Capture the cell that displays the provided text and extract its [X, Y] central coordinate. 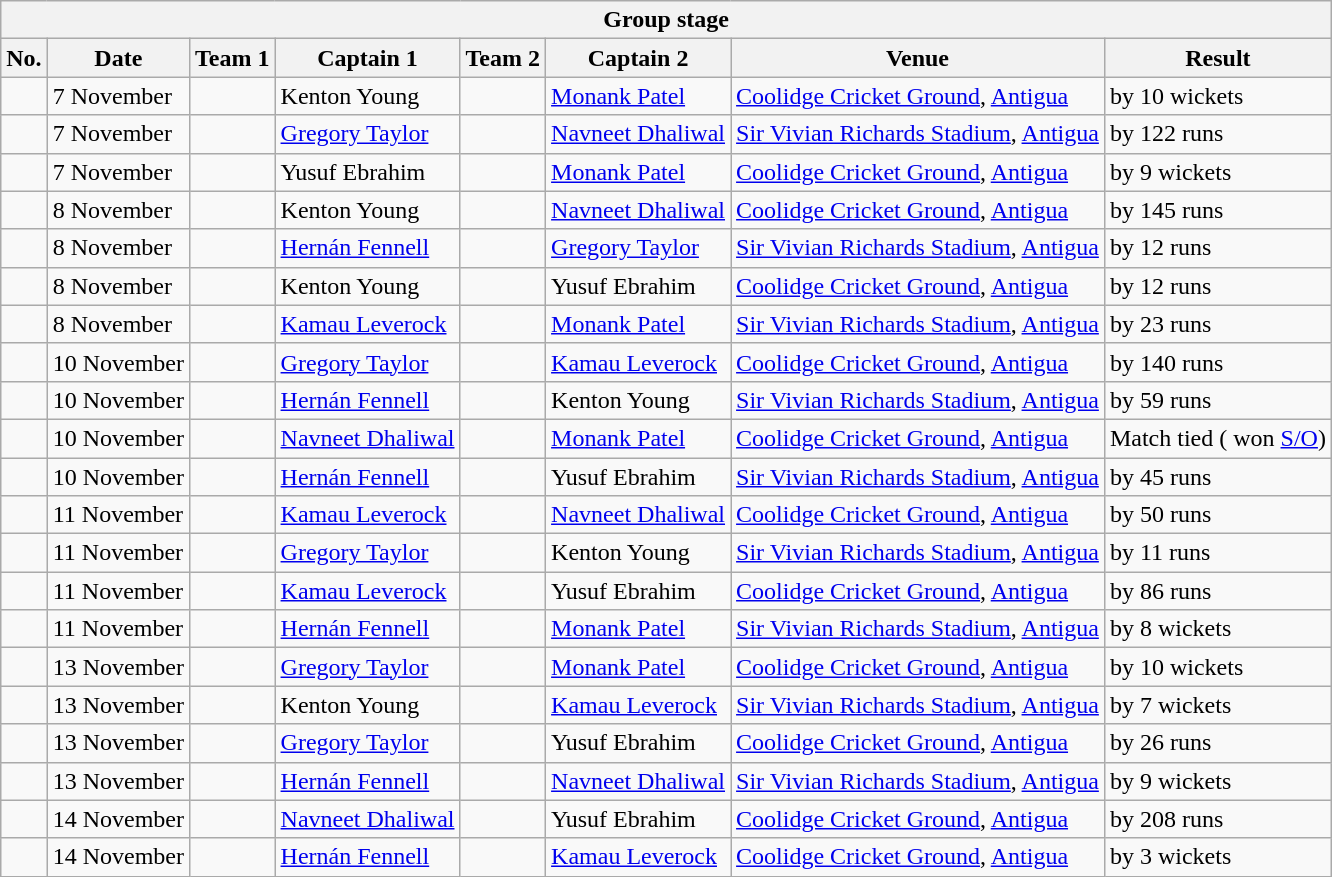
Team 1 [233, 58]
Result [1218, 58]
Date [118, 58]
by 140 runs [1218, 362]
No. [24, 58]
by 50 runs [1218, 515]
by 3 wickets [1218, 857]
Captain 1 [368, 58]
by 26 runs [1218, 743]
by 86 runs [1218, 591]
by 11 runs [1218, 553]
by 7 wickets [1218, 705]
Group stage [666, 20]
Captain 2 [638, 58]
by 122 runs [1218, 134]
by 23 runs [1218, 324]
by 59 runs [1218, 400]
by 45 runs [1218, 477]
by 208 runs [1218, 819]
by 145 runs [1218, 210]
Venue [918, 58]
Team 2 [503, 58]
Match tied ( won S/O) [1218, 438]
by 8 wickets [1218, 629]
